Determine the [x, y] coordinate at the center of the cell enclosing the given text.  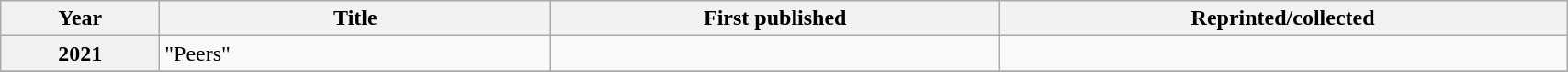
Reprinted/collected [1283, 18]
2021 [81, 54]
First published [775, 18]
Title [355, 18]
"Peers" [355, 54]
Year [81, 18]
